Scan for the cell matching the given text and deliver its (x, y) coordinate at center. 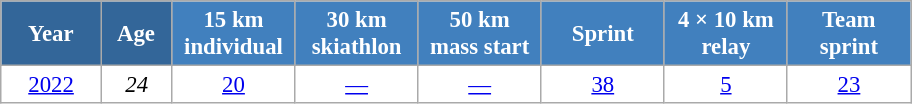
20 (234, 85)
Age (136, 34)
4 × 10 km relay (726, 34)
Sprint (602, 34)
38 (602, 85)
24 (136, 85)
Year (52, 34)
15 km individual (234, 34)
2022 (52, 85)
30 km skiathlon (356, 34)
23 (848, 85)
Team sprint (848, 34)
50 km mass start (480, 34)
5 (726, 85)
